Return [x, y] of the center of cell containing provided text 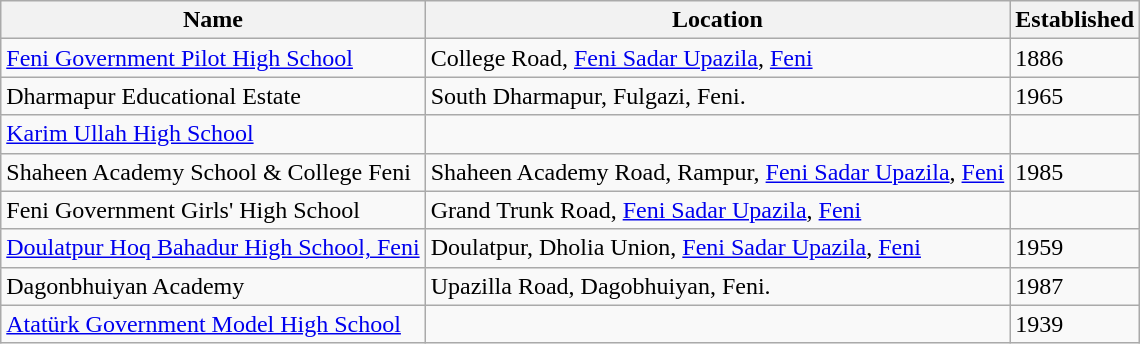
Name [213, 20]
Shaheen Academy Road, Rampur, Feni Sadar Upazila, Feni [718, 172]
Dagonbhuiyan Academy [213, 286]
1965 [1075, 96]
South Dharmapur, Fulgazi, Feni. [718, 96]
Location [718, 20]
1987 [1075, 286]
1959 [1075, 248]
Atatürk Government Model High School [213, 324]
Dharmapur Educational Estate [213, 96]
Feni Government Girls' High School [213, 210]
Upazilla Road, Dagobhuiyan, Feni. [718, 286]
Karim Ullah High School [213, 134]
Doulatpur, Dholia Union, Feni Sadar Upazila, Feni [718, 248]
1985 [1075, 172]
Established [1075, 20]
1886 [1075, 58]
1939 [1075, 324]
College Road, Feni Sadar Upazila, Feni [718, 58]
Doulatpur Hoq Bahadur High School, Feni [213, 248]
Shaheen Academy School & College Feni [213, 172]
Feni Government Pilot High School [213, 58]
Grand Trunk Road, Feni Sadar Upazila, Feni [718, 210]
